Determine the [x, y] coordinate at the center of the cell enclosing the given text.  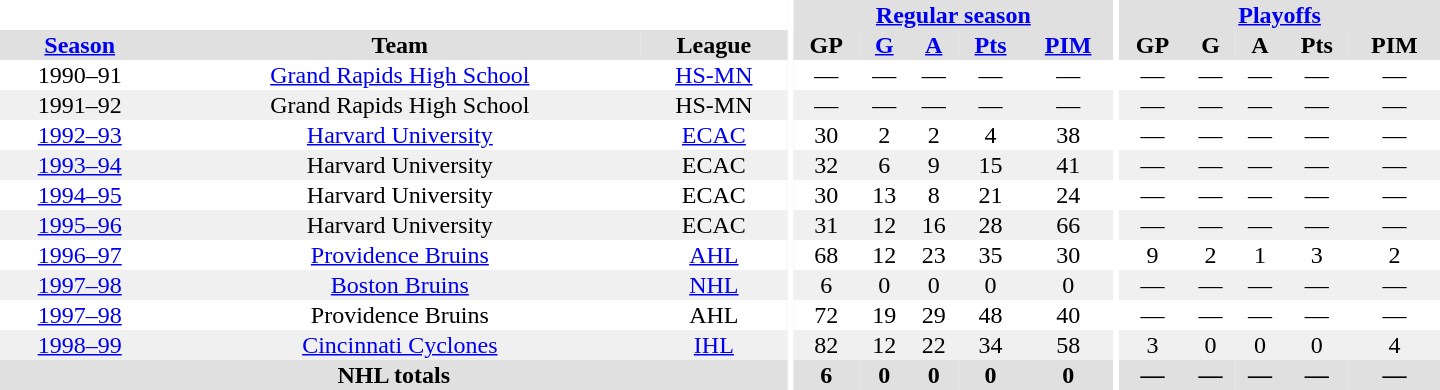
82 [826, 345]
66 [1068, 225]
Cincinnati Cyclones [400, 345]
IHL [714, 345]
1992–93 [80, 135]
1994–95 [80, 195]
48 [991, 315]
32 [826, 165]
34 [991, 345]
Team [400, 45]
1991–92 [80, 105]
72 [826, 315]
Boston Bruins [400, 285]
35 [991, 255]
21 [991, 195]
8 [934, 195]
28 [991, 225]
13 [884, 195]
41 [1068, 165]
40 [1068, 315]
68 [826, 255]
16 [934, 225]
1996–97 [80, 255]
Season [80, 45]
19 [884, 315]
22 [934, 345]
31 [826, 225]
NHL totals [394, 375]
38 [1068, 135]
Playoffs [1280, 15]
24 [1068, 195]
1993–94 [80, 165]
Regular season [954, 15]
29 [934, 315]
1995–96 [80, 225]
League [714, 45]
15 [991, 165]
1 [1260, 255]
1990–91 [80, 75]
NHL [714, 285]
58 [1068, 345]
1998–99 [80, 345]
23 [934, 255]
